Search for the cell housing the specified text and yield its [X, Y] center coordinate. 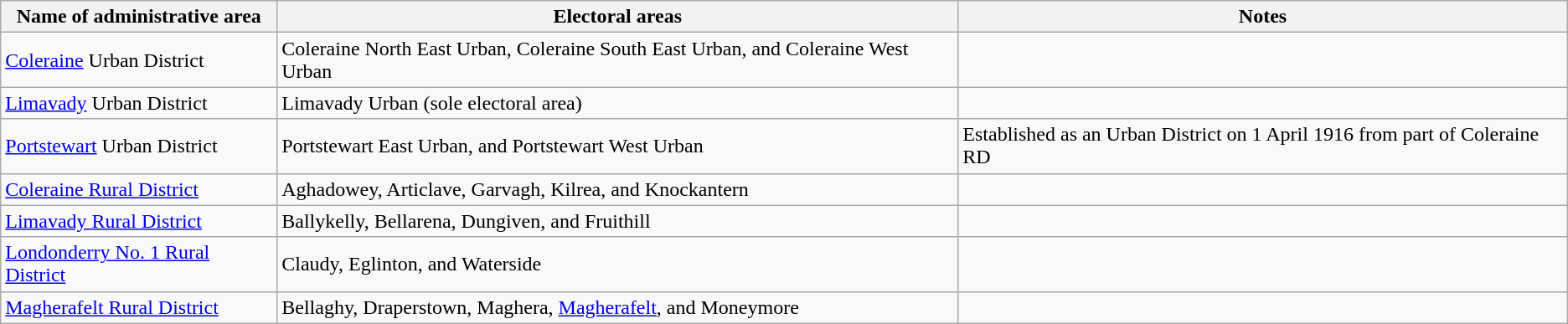
Aghadowey, Articlave, Garvagh, Kilrea, and Knockantern [618, 189]
Magherafelt Rural District [139, 307]
Limavady Urban District [139, 103]
Ballykelly, Bellarena, Dungiven, and Fruithill [618, 221]
Limavady Urban (sole electoral area) [618, 103]
Limavady Rural District [139, 221]
Electoral areas [618, 17]
Name of administrative area [139, 17]
Coleraine North East Urban, Coleraine South East Urban, and Coleraine West Urban [618, 60]
Claudy, Eglinton, and Waterside [618, 265]
Coleraine Urban District [139, 60]
Established as an Urban District on 1 April 1916 from part of Coleraine RD [1263, 146]
Portstewart Urban District [139, 146]
Coleraine Rural District [139, 189]
Portstewart East Urban, and Portstewart West Urban [618, 146]
Londonderry No. 1 Rural District [139, 265]
Bellaghy, Draperstown, Maghera, Magherafelt, and Moneymore [618, 307]
Notes [1263, 17]
